Extract the (x, y) coordinate from the center of the cell holding the provided text.  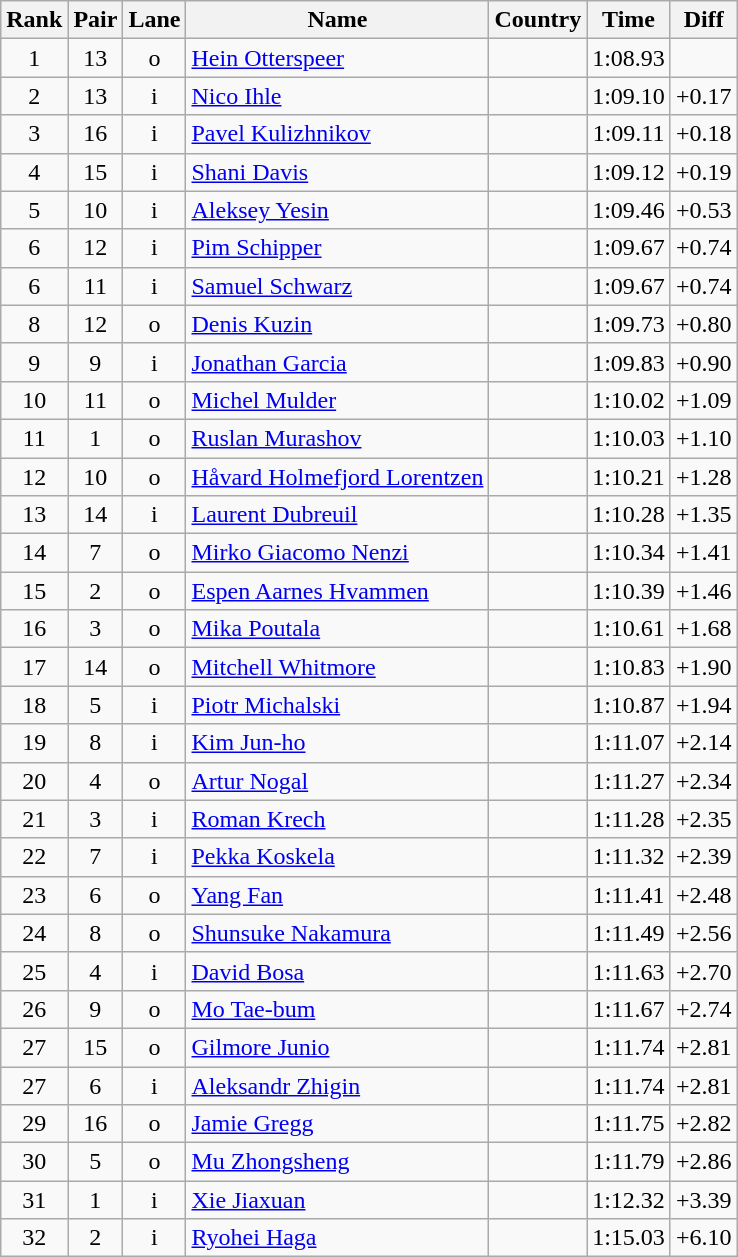
+2.34 (704, 781)
1:11.41 (629, 895)
1:10.02 (629, 400)
Kim Jun-ho (338, 743)
Michel Mulder (338, 400)
+1.94 (704, 705)
1:10.03 (629, 438)
+2.74 (704, 1009)
Laurent Dubreuil (338, 515)
1:10.39 (629, 591)
21 (34, 819)
Jonathan Garcia (338, 362)
+0.19 (704, 172)
22 (34, 857)
+6.10 (704, 1238)
Time (629, 20)
Aleksandr Zhigin (338, 1085)
Mirko Giacomo Nenzi (338, 553)
+2.48 (704, 895)
+0.18 (704, 134)
Nico Ihle (338, 96)
Name (338, 20)
29 (34, 1124)
+2.70 (704, 971)
1:15.03 (629, 1238)
Mo Tae-bum (338, 1009)
1:09.10 (629, 96)
23 (34, 895)
1:11.07 (629, 743)
1:10.21 (629, 477)
Hein Otterspeer (338, 58)
Pavel Kulizhnikov (338, 134)
+2.39 (704, 857)
1:09.12 (629, 172)
1:11.75 (629, 1124)
1:11.27 (629, 781)
Ryohei Haga (338, 1238)
1:10.87 (629, 705)
+1.41 (704, 553)
1:11.49 (629, 933)
Shani Davis (338, 172)
24 (34, 933)
+1.90 (704, 667)
Country (538, 20)
Espen Aarnes Hvammen (338, 591)
32 (34, 1238)
Artur Nogal (338, 781)
Samuel Schwarz (338, 286)
1:10.61 (629, 629)
Pekka Koskela (338, 857)
1:11.67 (629, 1009)
20 (34, 781)
1:10.83 (629, 667)
Mitchell Whitmore (338, 667)
+0.90 (704, 362)
David Bosa (338, 971)
17 (34, 667)
1:12.32 (629, 1200)
+0.53 (704, 210)
Denis Kuzin (338, 324)
Gilmore Junio (338, 1047)
Shunsuke Nakamura (338, 933)
+0.17 (704, 96)
30 (34, 1162)
Diff (704, 20)
26 (34, 1009)
+2.82 (704, 1124)
Lane (154, 20)
1:10.34 (629, 553)
Pair (96, 20)
31 (34, 1200)
1:09.83 (629, 362)
Jamie Gregg (338, 1124)
Rank (34, 20)
Mika Poutala (338, 629)
1:09.73 (629, 324)
1:10.28 (629, 515)
+1.35 (704, 515)
18 (34, 705)
1:11.32 (629, 857)
1:09.46 (629, 210)
1:09.11 (629, 134)
Ruslan Murashov (338, 438)
1:08.93 (629, 58)
Piotr Michalski (338, 705)
+2.35 (704, 819)
1:11.79 (629, 1162)
Xie Jiaxuan (338, 1200)
19 (34, 743)
Aleksey Yesin (338, 210)
Pim Schipper (338, 248)
+1.10 (704, 438)
+1.28 (704, 477)
+2.14 (704, 743)
1:11.63 (629, 971)
Yang Fan (338, 895)
1:11.28 (629, 819)
Håvard Holmefjord Lorentzen (338, 477)
+1.09 (704, 400)
Roman Krech (338, 819)
Mu Zhongsheng (338, 1162)
+1.68 (704, 629)
+3.39 (704, 1200)
+2.56 (704, 933)
+1.46 (704, 591)
+2.86 (704, 1162)
+0.80 (704, 324)
25 (34, 971)
